Search for the cell housing the specified text and yield its [X, Y] center coordinate. 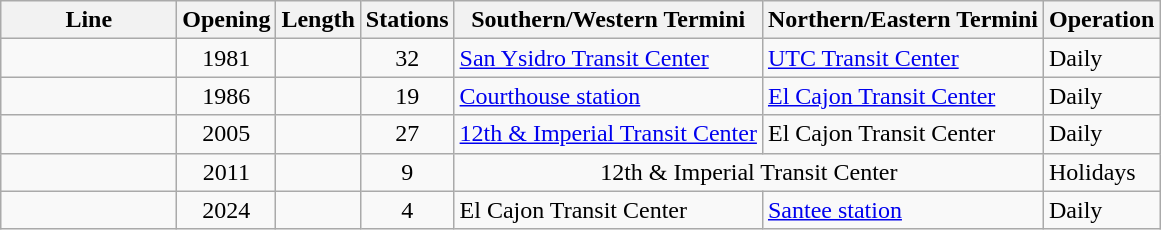
Stations [407, 20]
Santee station [902, 210]
San Ysidro Transit Center [608, 58]
Length [318, 20]
Operation [1102, 20]
4 [407, 210]
UTC Transit Center [902, 58]
27 [407, 134]
2011 [226, 172]
Holidays [1102, 172]
1981 [226, 58]
Southern/Western Termini [608, 20]
19 [407, 96]
Line [89, 20]
9 [407, 172]
1986 [226, 96]
Opening [226, 20]
32 [407, 58]
Courthouse station [608, 96]
2005 [226, 134]
2024 [226, 210]
Northern/Eastern Termini [902, 20]
